Determine the [X, Y] coordinate at the center of the cell enclosing the given text.  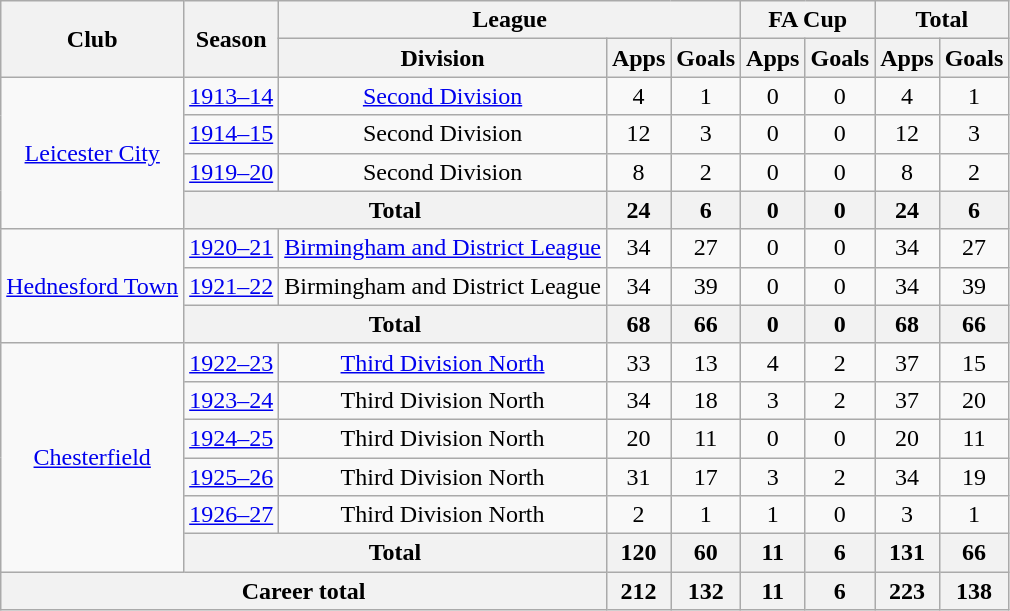
Chesterfield [92, 457]
1919–20 [232, 172]
33 [638, 362]
132 [706, 591]
Career total [304, 591]
1921–22 [232, 286]
FA Cup [808, 20]
1925–26 [232, 477]
Club [92, 39]
Hednesford Town [92, 286]
Season [232, 39]
19 [974, 477]
15 [974, 362]
Leicester City [92, 153]
1922–23 [232, 362]
31 [638, 477]
1924–25 [232, 438]
212 [638, 591]
13 [706, 362]
1923–24 [232, 400]
1913–14 [232, 96]
223 [907, 591]
Division [443, 58]
17 [706, 477]
1926–27 [232, 515]
League [510, 20]
60 [706, 553]
120 [638, 553]
138 [974, 591]
131 [907, 553]
18 [706, 400]
1920–21 [232, 248]
1914–15 [232, 134]
